Extract the (x, y) coordinate from the center of the cell holding the provided text.  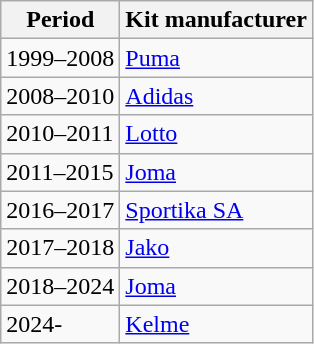
Lotto (216, 134)
2017–2018 (60, 248)
2018–2024 (60, 286)
Jako (216, 248)
2008–2010 (60, 96)
Period (60, 20)
1999–2008 (60, 58)
Kelme (216, 324)
2016–2017 (60, 210)
Kit manufacturer (216, 20)
Puma (216, 58)
2010–2011 (60, 134)
2011–2015 (60, 172)
Sportika SA (216, 210)
2024- (60, 324)
Adidas (216, 96)
